Scan for the cell matching the given text and deliver its (X, Y) coordinate at center. 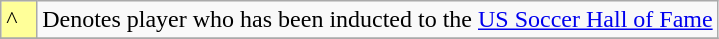
Denotes player who has been inducted to the US Soccer Hall of Fame (378, 20)
^ (19, 20)
